Extract the (X, Y) coordinate from the center of the cell holding the provided text.  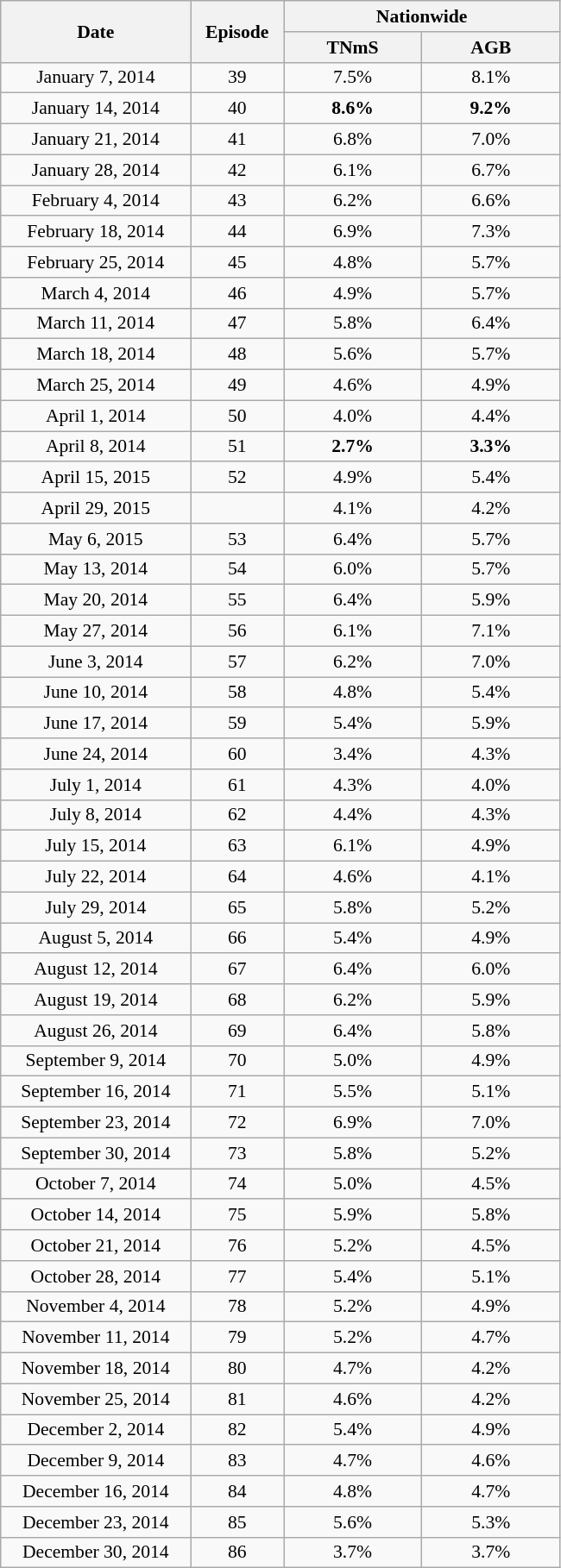
February 25, 2014 (96, 262)
6.7% (491, 170)
50 (237, 416)
71 (237, 1092)
63 (237, 846)
59 (237, 724)
67 (237, 969)
December 16, 2014 (96, 1491)
84 (237, 1491)
July 15, 2014 (96, 846)
May 6, 2015 (96, 539)
December 2, 2014 (96, 1430)
September 23, 2014 (96, 1123)
November 25, 2014 (96, 1399)
May 13, 2014 (96, 569)
January 7, 2014 (96, 78)
39 (237, 78)
7.5% (352, 78)
60 (237, 754)
August 26, 2014 (96, 1031)
May 27, 2014 (96, 631)
June 10, 2014 (96, 693)
46 (237, 293)
September 16, 2014 (96, 1092)
January 21, 2014 (96, 140)
74 (237, 1184)
3.3% (491, 447)
February 18, 2014 (96, 232)
45 (237, 262)
41 (237, 140)
March 4, 2014 (96, 293)
August 12, 2014 (96, 969)
72 (237, 1123)
49 (237, 386)
70 (237, 1061)
58 (237, 693)
8.6% (352, 109)
December 30, 2014 (96, 1552)
43 (237, 201)
Nationwide (421, 16)
April 8, 2014 (96, 447)
Date (96, 31)
April 15, 2015 (96, 478)
8.1% (491, 78)
77 (237, 1276)
July 8, 2014 (96, 815)
October 28, 2014 (96, 1276)
44 (237, 232)
7.3% (491, 232)
July 1, 2014 (96, 785)
April 29, 2015 (96, 508)
6.6% (491, 201)
5.5% (352, 1092)
November 4, 2014 (96, 1307)
54 (237, 569)
March 11, 2014 (96, 323)
61 (237, 785)
January 14, 2014 (96, 109)
2.7% (352, 447)
82 (237, 1430)
57 (237, 662)
AGB (491, 47)
66 (237, 938)
March 25, 2014 (96, 386)
75 (237, 1215)
January 28, 2014 (96, 170)
40 (237, 109)
May 20, 2014 (96, 600)
6.8% (352, 140)
September 30, 2014 (96, 1153)
TNmS (352, 47)
July 22, 2014 (96, 877)
62 (237, 815)
79 (237, 1338)
52 (237, 478)
65 (237, 907)
78 (237, 1307)
83 (237, 1461)
55 (237, 600)
March 18, 2014 (96, 354)
69 (237, 1031)
October 14, 2014 (96, 1215)
9.2% (491, 109)
68 (237, 1000)
7.1% (491, 631)
5.3% (491, 1522)
Episode (237, 31)
December 23, 2014 (96, 1522)
56 (237, 631)
December 9, 2014 (96, 1461)
86 (237, 1552)
June 3, 2014 (96, 662)
August 19, 2014 (96, 1000)
August 5, 2014 (96, 938)
47 (237, 323)
73 (237, 1153)
48 (237, 354)
June 24, 2014 (96, 754)
51 (237, 447)
October 7, 2014 (96, 1184)
3.4% (352, 754)
64 (237, 877)
June 17, 2014 (96, 724)
July 29, 2014 (96, 907)
February 4, 2014 (96, 201)
81 (237, 1399)
53 (237, 539)
September 9, 2014 (96, 1061)
November 18, 2014 (96, 1369)
April 1, 2014 (96, 416)
76 (237, 1245)
42 (237, 170)
November 11, 2014 (96, 1338)
85 (237, 1522)
80 (237, 1369)
October 21, 2014 (96, 1245)
